For the text-containing cell, return its midpoint in (x, y) coordinate format. 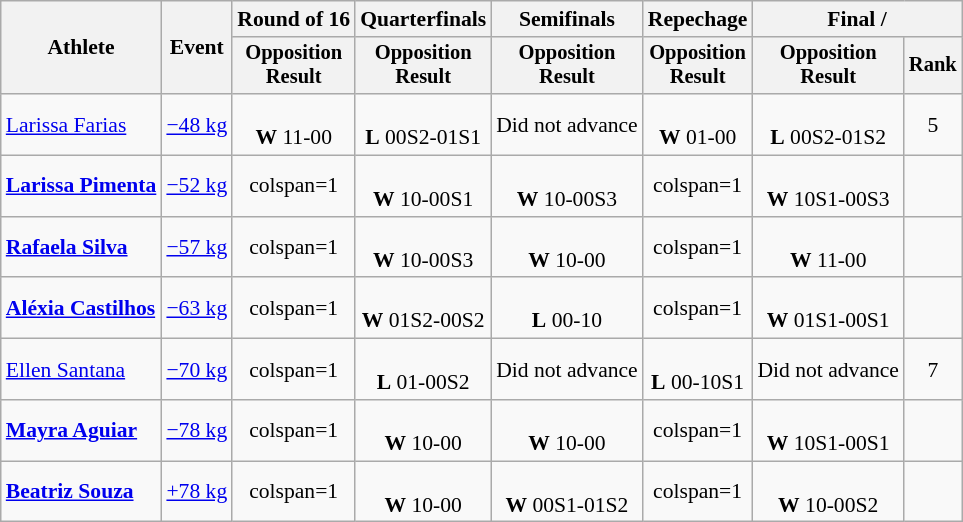
Repechage (698, 19)
Larissa Farias (82, 124)
Rank (933, 66)
Aléxia Castilhos (82, 308)
−78 kg (196, 430)
L 00-10S1 (698, 370)
W 10S1-00S3 (828, 186)
Event (196, 48)
W 00S1-01S2 (567, 492)
W 10S1-00S1 (828, 430)
Rafaela Silva (82, 248)
−63 kg (196, 308)
Semifinals (567, 19)
Quarterfinals (423, 19)
−70 kg (196, 370)
W 10-00S1 (423, 186)
W 01-00 (698, 124)
Larissa Pimenta (82, 186)
−48 kg (196, 124)
L 00-10 (567, 308)
Ellen Santana (82, 370)
L 00S2-01S2 (828, 124)
W 10-00S2 (828, 492)
W 01S1-00S1 (828, 308)
Round of 16 (294, 19)
L 00S2-01S1 (423, 124)
5 (933, 124)
Athlete (82, 48)
Beatriz Souza (82, 492)
−52 kg (196, 186)
Final / (856, 19)
L 01-00S2 (423, 370)
+78 kg (196, 492)
7 (933, 370)
W 01S2-00S2 (423, 308)
−57 kg (196, 248)
Mayra Aguiar (82, 430)
